Extract the [X, Y] coordinate from the center of the cell holding the provided text.  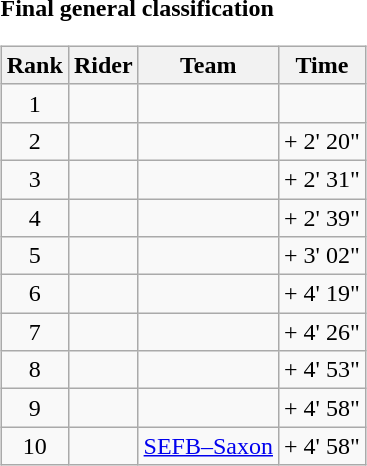
+ 4' 53" [322, 370]
+ 2' 20" [322, 141]
4 [34, 217]
2 [34, 141]
Time [322, 65]
SEFB–Saxon [208, 446]
+ 4' 26" [322, 332]
5 [34, 256]
Team [208, 65]
1 [34, 103]
Rider [103, 65]
+ 2' 39" [322, 217]
6 [34, 294]
9 [34, 408]
8 [34, 370]
7 [34, 332]
Rank [34, 65]
3 [34, 179]
+ 2' 31" [322, 179]
10 [34, 446]
+ 3' 02" [322, 256]
+ 4' 19" [322, 294]
